Determine the [X, Y] coordinate at the center of the cell enclosing the given text.  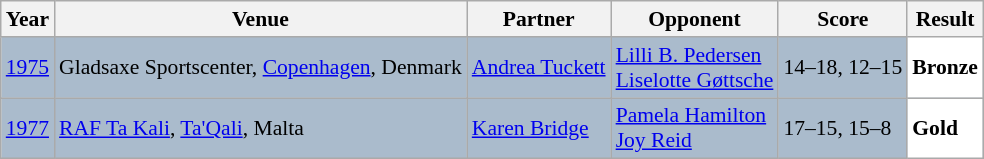
Karen Bridge [539, 128]
Gladsaxe Sportscenter, Copenhagen, Denmark [260, 68]
Venue [260, 19]
RAF Ta Kali, Ta'Qali, Malta [260, 128]
Year [28, 19]
Partner [539, 19]
17–15, 15–8 [842, 128]
Opponent [695, 19]
1975 [28, 68]
Gold [945, 128]
Score [842, 19]
Bronze [945, 68]
Andrea Tuckett [539, 68]
14–18, 12–15 [842, 68]
Pamela Hamilton Joy Reid [695, 128]
Lilli B. Pedersen Liselotte Gøttsche [695, 68]
1977 [28, 128]
Result [945, 19]
